Capture the cell that displays the provided text and extract its [X, Y] central coordinate. 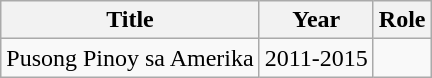
Role [402, 20]
Title [130, 20]
2011-2015 [316, 58]
Pusong Pinoy sa Amerika [130, 58]
Year [316, 20]
